For the text-containing cell, return its midpoint in (X, Y) coordinate format. 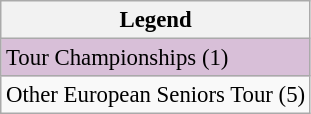
Other European Seniors Tour (5) (156, 95)
Tour Championships (1) (156, 58)
Legend (156, 20)
